Output the [x, y] coordinate of the center of the cell containing the given text.  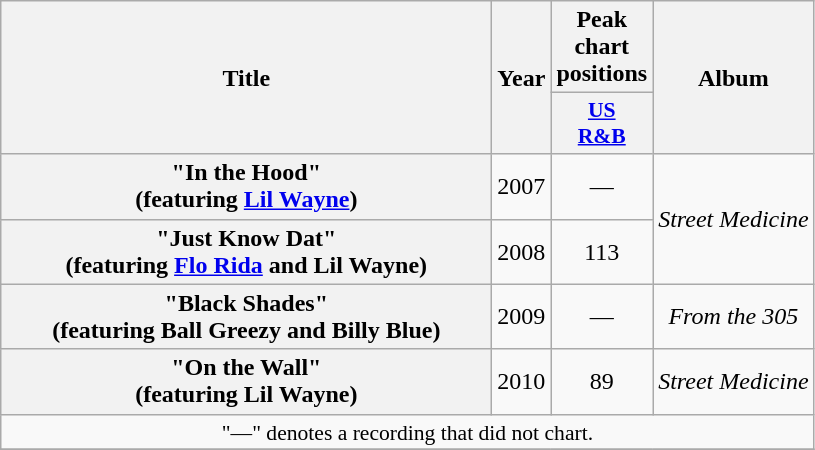
"In the Hood"(featuring Lil Wayne) [246, 186]
From the 305 [734, 316]
"Black Shades"(featuring Ball Greezy and Billy Blue) [246, 316]
89 [602, 382]
2010 [522, 382]
2009 [522, 316]
Peak chart positions [602, 47]
Title [246, 78]
USR&B [602, 124]
Year [522, 78]
113 [602, 252]
"Just Know Dat"(featuring Flo Rida and Lil Wayne) [246, 252]
"On the Wall"(featuring Lil Wayne) [246, 382]
2007 [522, 186]
"—" denotes a recording that did not chart. [408, 432]
Album [734, 78]
2008 [522, 252]
